Detect which cell encompasses the target text, then output its [x, y] center coordinate. 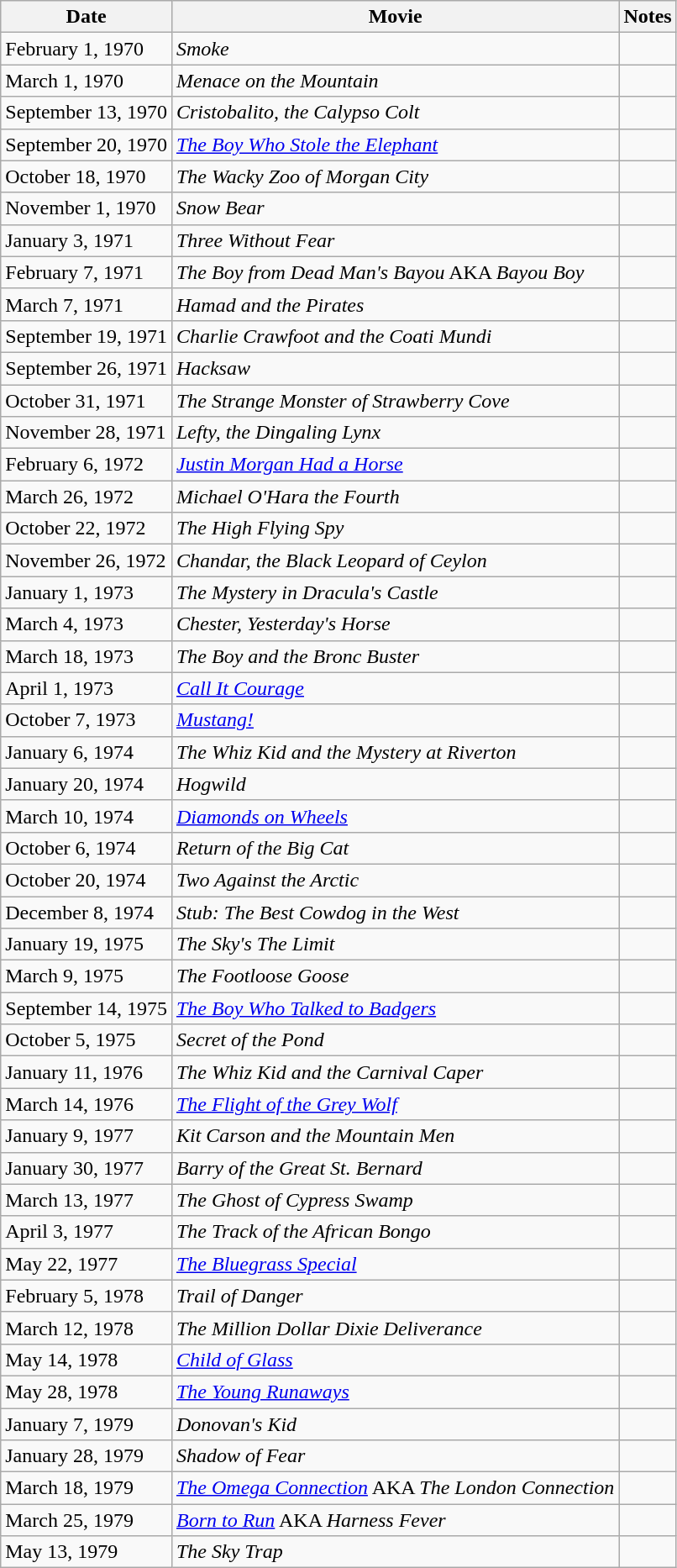
October 22, 1972 [87, 529]
October 5, 1975 [87, 1040]
Call It Courage [395, 688]
The Ghost of Cypress Swamp [395, 1200]
March 12, 1978 [87, 1328]
The Whiz Kid and the Mystery at Riverton [395, 752]
Trail of Danger [395, 1296]
The High Flying Spy [395, 529]
Hogwild [395, 784]
Cristobalito, the Calypso Colt [395, 113]
Hacksaw [395, 368]
Three Without Fear [395, 240]
March 10, 1974 [87, 816]
The Flight of the Grey Wolf [395, 1104]
Stub: The Best Cowdog in the West [395, 912]
February 6, 1972 [87, 465]
Donovan's Kid [395, 1424]
Snow Bear [395, 208]
May 13, 1979 [87, 1552]
Smoke [395, 49]
December 8, 1974 [87, 912]
Michael O'Hara the Fourth [395, 497]
November 28, 1971 [87, 433]
The Sky Trap [395, 1552]
Chandar, the Black Leopard of Ceylon [395, 560]
February 5, 1978 [87, 1296]
The Boy Who Stole the Elephant [395, 145]
January 30, 1977 [87, 1168]
March 4, 1973 [87, 624]
Charlie Crawfoot and the Coati Mundi [395, 336]
October 18, 1970 [87, 176]
The Young Runaways [395, 1392]
The Mystery in Dracula's Castle [395, 592]
March 18, 1979 [87, 1488]
September 13, 1970 [87, 113]
The Wacky Zoo of Morgan City [395, 176]
March 18, 1973 [87, 656]
The Whiz Kid and the Carnival Caper [395, 1072]
October 6, 1974 [87, 848]
Justin Morgan Had a Horse [395, 465]
Secret of the Pond [395, 1040]
Date [87, 17]
January 9, 1977 [87, 1136]
January 7, 1979 [87, 1424]
Shadow of Fear [395, 1456]
March 26, 1972 [87, 497]
Barry of the Great St. Bernard [395, 1168]
The Sky's The Limit [395, 944]
March 9, 1975 [87, 976]
The Million Dollar Dixie Deliverance [395, 1328]
May 14, 1978 [87, 1360]
Kit Carson and the Mountain Men [395, 1136]
Notes [648, 17]
November 1, 1970 [87, 208]
May 22, 1977 [87, 1264]
The Boy and the Bronc Buster [395, 656]
January 1, 1973 [87, 592]
Movie [395, 17]
February 7, 1971 [87, 272]
Child of Glass [395, 1360]
October 20, 1974 [87, 880]
March 13, 1977 [87, 1200]
The Boy Who Talked to Badgers [395, 1008]
January 28, 1979 [87, 1456]
Chester, Yesterday's Horse [395, 624]
Diamonds on Wheels [395, 816]
September 14, 1975 [87, 1008]
Two Against the Arctic [395, 880]
The Track of the African Bongo [395, 1232]
January 11, 1976 [87, 1072]
The Bluegrass Special [395, 1264]
Return of the Big Cat [395, 848]
October 7, 1973 [87, 720]
September 19, 1971 [87, 336]
March 1, 1970 [87, 81]
March 7, 1971 [87, 304]
January 20, 1974 [87, 784]
November 26, 1972 [87, 560]
Born to Run AKA Harness Fever [395, 1520]
April 1, 1973 [87, 688]
Hamad and the Pirates [395, 304]
April 3, 1977 [87, 1232]
The Omega Connection AKA The London Connection [395, 1488]
The Footloose Goose [395, 976]
September 20, 1970 [87, 145]
Menace on the Mountain [395, 81]
February 1, 1970 [87, 49]
Lefty, the Dingaling Lynx [395, 433]
The Boy from Dead Man's Bayou AKA Bayou Boy [395, 272]
January 3, 1971 [87, 240]
March 25, 1979 [87, 1520]
May 28, 1978 [87, 1392]
September 26, 1971 [87, 368]
The Strange Monster of Strawberry Cove [395, 401]
January 6, 1974 [87, 752]
January 19, 1975 [87, 944]
March 14, 1976 [87, 1104]
October 31, 1971 [87, 401]
Mustang! [395, 720]
